Return the [X, Y] coordinate for the center point of the cell that contains the specified text.  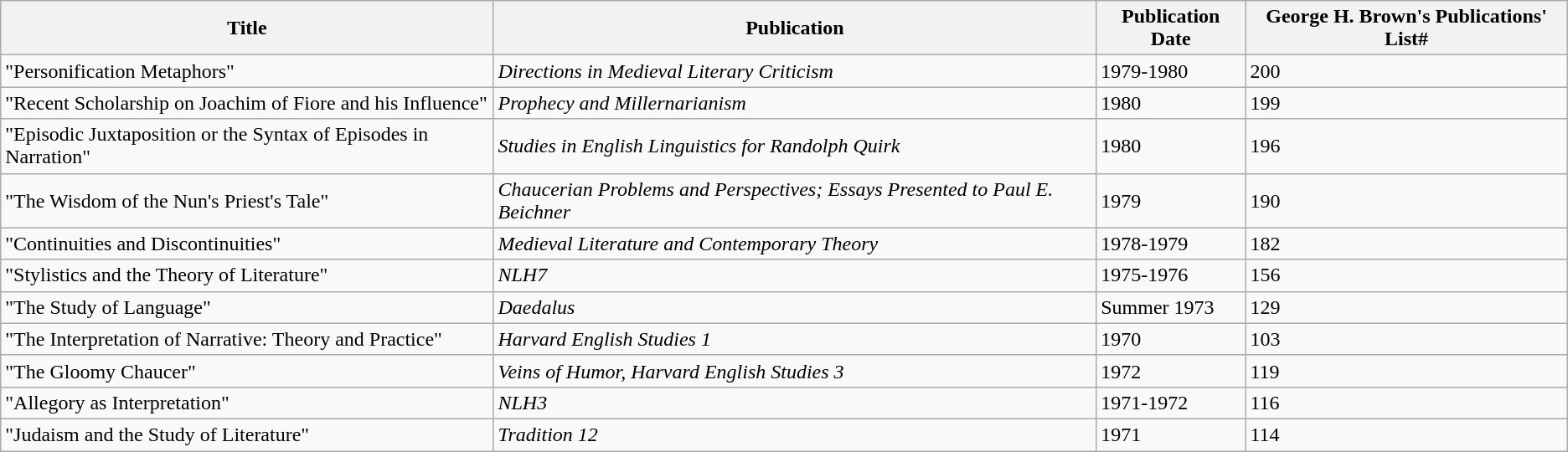
114 [1406, 434]
156 [1406, 275]
George H. Brown's Publications' List# [1406, 28]
"The Study of Language" [247, 307]
1971 [1171, 434]
116 [1406, 403]
"The Wisdom of the Nun's Priest's Tale" [247, 201]
Daedalus [795, 307]
"Stylistics and the Theory of Literature" [247, 275]
1978-1979 [1171, 244]
"Allegory as Interpretation" [247, 403]
200 [1406, 71]
1972 [1171, 371]
"Continuities and Discontinuities" [247, 244]
119 [1406, 371]
190 [1406, 201]
Chaucerian Problems and Perspectives; Essays Presented to Paul E. Beichner [795, 201]
"Episodic Juxtaposition or the Syntax of Episodes in Narration" [247, 146]
1971-1972 [1171, 403]
Harvard English Studies 1 [795, 339]
1970 [1171, 339]
Medieval Literature and Contemporary Theory [795, 244]
"Judaism and the Study of Literature" [247, 434]
"Personification Metaphors" [247, 71]
1975-1976 [1171, 275]
NLH3 [795, 403]
"Recent Scholarship on Joachim of Fiore and his Influence" [247, 103]
103 [1406, 339]
Tradition 12 [795, 434]
"The Interpretation of Narrative: Theory and Practice" [247, 339]
Title [247, 28]
1979 [1171, 201]
Veins of Humor, Harvard English Studies 3 [795, 371]
1979-1980 [1171, 71]
199 [1406, 103]
182 [1406, 244]
Directions in Medieval Literary Criticism [795, 71]
Publication Date [1171, 28]
129 [1406, 307]
Publication [795, 28]
196 [1406, 146]
Studies in English Linguistics for Randolph Quirk [795, 146]
Summer 1973 [1171, 307]
"The Gloomy Chaucer" [247, 371]
NLH7 [795, 275]
Prophecy and Millernarianism [795, 103]
